Scan for the cell matching the given text and deliver its (x, y) coordinate at center. 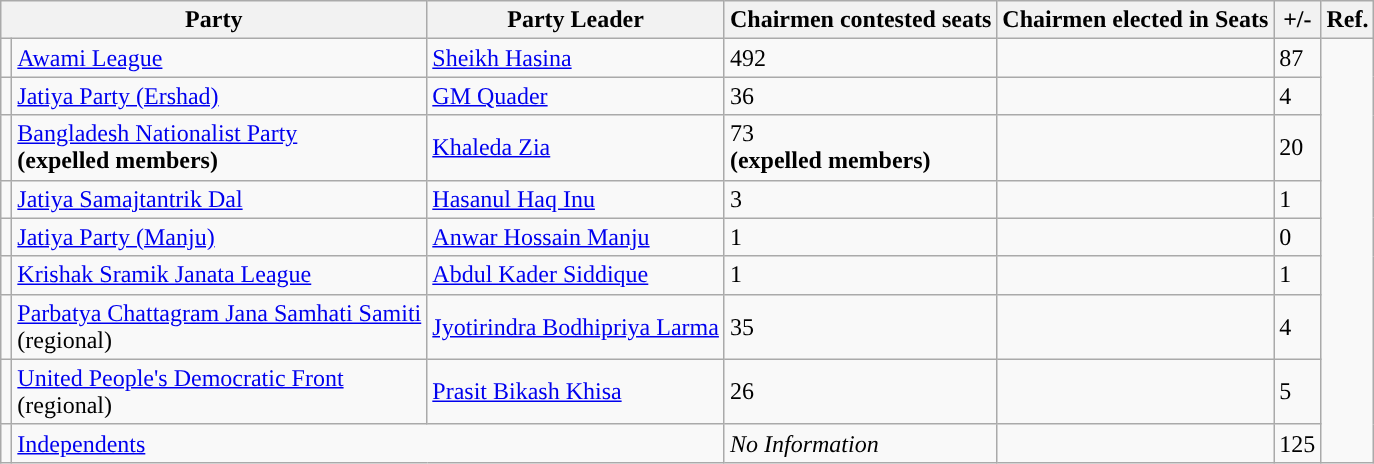
Awami League (220, 58)
GM Quader (576, 96)
Hasanul Haq Inu (576, 199)
Prasit Bikash Khisa (576, 392)
3 (860, 199)
United People's Democratic Front(regional) (220, 392)
Jyotirindra Bodhipriya Larma (576, 326)
Jatiya Party (Ershad) (220, 96)
0 (1298, 237)
Bangladesh Nationalist Party(expelled members) (220, 148)
492 (860, 58)
26 (860, 392)
Parbatya Chattagram Jana Samhati Samiti(regional) (220, 326)
20 (1298, 148)
Chairmen contested seats (860, 20)
Ref. (1348, 20)
Anwar Hossain Manju (576, 237)
36 (860, 96)
Party Leader (576, 20)
87 (1298, 58)
Independents (368, 443)
Jatiya Samajtantrik Dal (220, 199)
5 (1298, 392)
73(expelled members) (860, 148)
Party (214, 20)
Chairmen elected in Seats (1136, 20)
Krishak Sramik Janata League (220, 275)
+/- (1298, 20)
Sheikh Hasina (576, 58)
35 (860, 326)
Abdul Kader Siddique (576, 275)
No Information (860, 443)
Khaleda Zia (576, 148)
Jatiya Party (Manju) (220, 237)
125 (1298, 443)
